For the text-containing cell, return its midpoint in (x, y) coordinate format. 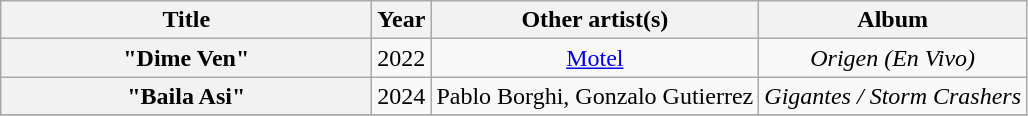
Other artist(s) (595, 20)
Year (402, 20)
Motel (595, 58)
2022 (402, 58)
"Baila Asi" (186, 96)
Origen (En Vivo) (893, 58)
Title (186, 20)
"Dime Ven" (186, 58)
Pablo Borghi, Gonzalo Gutierrez (595, 96)
2024 (402, 96)
Album (893, 20)
Gigantes / Storm Crashers (893, 96)
